Return the [X, Y] coordinate for the center point of the cell that contains the specified text.  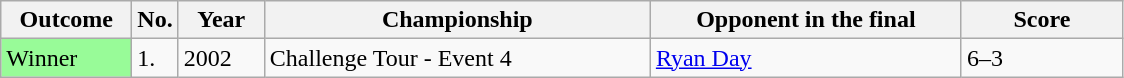
Ryan Day [806, 58]
Challenge Tour - Event 4 [457, 58]
Year [221, 20]
Outcome [66, 20]
Championship [457, 20]
2002 [221, 58]
1. [155, 58]
Winner [66, 58]
Opponent in the final [806, 20]
6–3 [1042, 58]
Score [1042, 20]
No. [155, 20]
